Provide the (X, Y) coordinate of the cell's center where the given text is located.  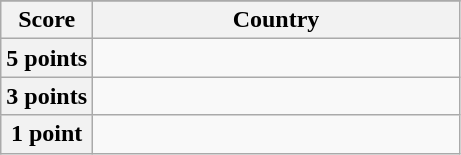
5 points (47, 58)
3 points (47, 96)
Score (47, 20)
Country (276, 20)
1 point (47, 134)
